Pinpoint the cell where the given text exists, returning its (X, Y) midpoint coordinate. 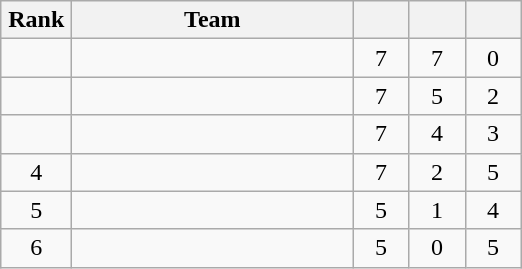
3 (493, 134)
Team (212, 20)
Rank (36, 20)
1 (437, 210)
6 (36, 248)
